Return (X, Y) of the center of cell containing provided text 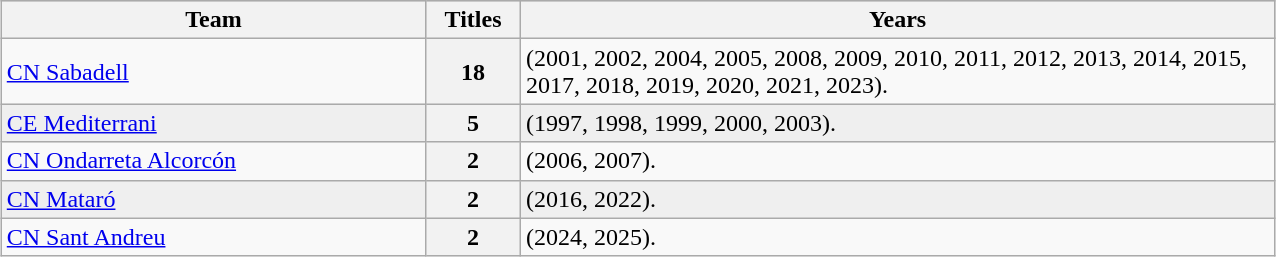
(2016, 2022). (897, 199)
Years (897, 20)
(2006, 2007). (897, 161)
Team (213, 20)
(1997, 1998, 1999, 2000, 2003). (897, 123)
CE Mediterrani (213, 123)
(2024, 2025). (897, 237)
CN Ondarreta Alcorcón (213, 161)
5 (474, 123)
(2001, 2002, 2004, 2005, 2008, 2009, 2010, 2011, 2012, 2013, 2014, 2015, 2017, 2018, 2019, 2020, 2021, 2023). (897, 72)
18 (474, 72)
Titles (474, 20)
CN Mataró (213, 199)
CN Sant Andreu (213, 237)
CN Sabadell (213, 72)
